Detect which cell encompasses the target text, then output its (x, y) center coordinate. 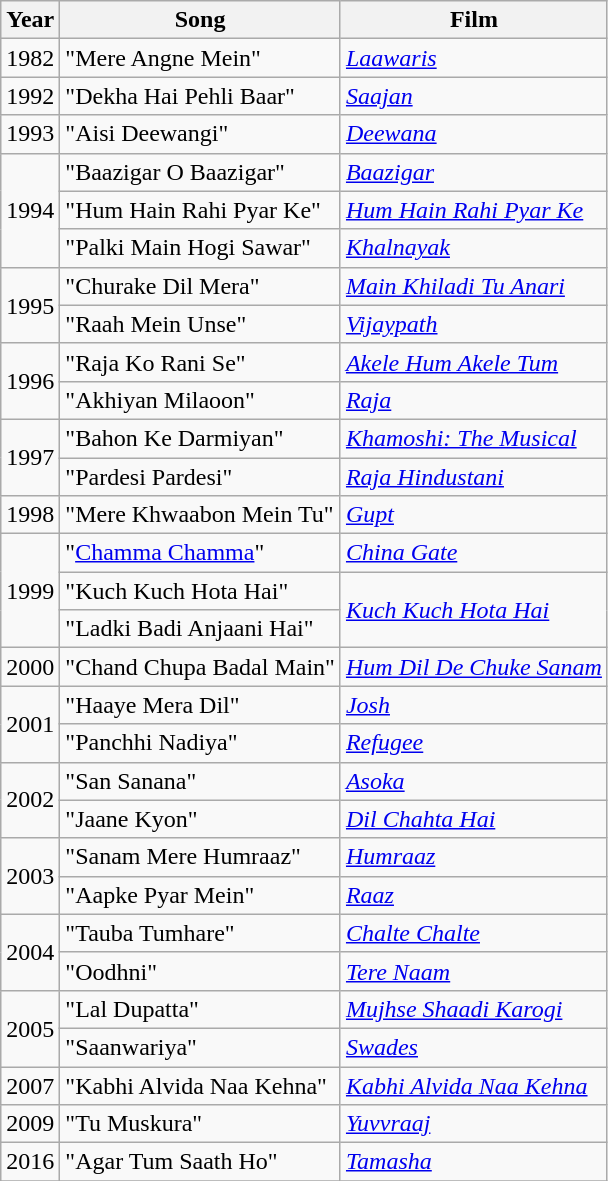
"Baazigar O Baazigar" (200, 172)
Film (474, 20)
Tamasha (474, 1162)
Kuch Kuch Hota Hai (474, 610)
"Dekha Hai Pehli Baar" (200, 96)
1998 (30, 515)
"Raah Mein Unse" (200, 324)
"Churake Dil Mera" (200, 286)
Baazigar (474, 172)
"Ladki Badi Anjaani Hai" (200, 629)
Refugee (474, 743)
Swades (474, 1047)
Chalte Chalte (474, 933)
Year (30, 20)
China Gate (474, 553)
"Chand Chupa Badal Main" (200, 667)
"Aapke Pyar Mein" (200, 895)
Humraaz (474, 857)
1982 (30, 58)
"Tauba Tumhare" (200, 933)
1996 (30, 381)
Asoka (474, 781)
"Bahon Ke Darmiyan" (200, 438)
"Lal Dupatta" (200, 1009)
"Aisi Deewangi" (200, 134)
"Raja Ko Rani Se" (200, 362)
Akele Hum Akele Tum (474, 362)
Song (200, 20)
"Pardesi Pardesi" (200, 477)
Khamoshi: The Musical (474, 438)
Hum Dil De Chuke Sanam (474, 667)
1997 (30, 457)
"Agar Tum Saath Ho" (200, 1162)
"Hum Hain Rahi Pyar Ke" (200, 210)
"Palki Main Hogi Sawar" (200, 248)
"Sanam Mere Humraaz" (200, 857)
Gupt (474, 515)
Hum Hain Rahi Pyar Ke (474, 210)
"Haaye Mera Dil" (200, 705)
Tere Naam (474, 971)
2004 (30, 952)
"Mere Angne Mein" (200, 58)
Raja (474, 400)
2016 (30, 1162)
"Tu Muskura" (200, 1124)
"Kuch Kuch Hota Hai" (200, 591)
Khalnayak (474, 248)
1992 (30, 96)
2002 (30, 800)
2003 (30, 876)
Main Khiladi Tu Anari (474, 286)
Deewana (474, 134)
Vijaypath (474, 324)
Yuvvraaj (474, 1124)
"Akhiyan Milaoon" (200, 400)
"Panchhi Nadiya" (200, 743)
2001 (30, 724)
Mujhse Shaadi Karogi (474, 1009)
Josh (474, 705)
"San Sanana" (200, 781)
"Jaane Kyon" (200, 819)
"Mere Khwaabon Mein Tu" (200, 515)
1995 (30, 305)
Saajan (474, 96)
Kabhi Alvida Naa Kehna (474, 1085)
2009 (30, 1124)
Raaz (474, 895)
2007 (30, 1085)
"Saanwariya" (200, 1047)
2000 (30, 667)
1999 (30, 591)
"Oodhni" (200, 971)
2005 (30, 1028)
1993 (30, 134)
Raja Hindustani (474, 477)
"Chamma Chamma" (200, 553)
"Kabhi Alvida Naa Kehna" (200, 1085)
Laawaris (474, 58)
Dil Chahta Hai (474, 819)
1994 (30, 210)
